Capture the cell that displays the provided text and extract its (x, y) central coordinate. 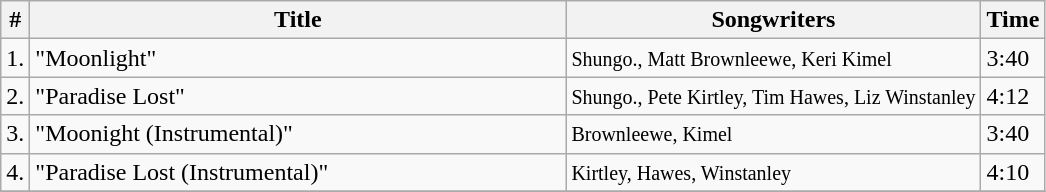
Title (298, 20)
"Paradise Lost (Instrumental)" (298, 172)
Kirtley, Hawes, Winstanley (774, 172)
Shungo., Matt Brownleewe, Keri Kimel (774, 58)
4:10 (1013, 172)
Time (1013, 20)
1. (16, 58)
"Moonlight" (298, 58)
Shungo., Pete Kirtley, Tim Hawes, Liz Winstanley (774, 96)
4. (16, 172)
Songwriters (774, 20)
3. (16, 134)
"Paradise Lost" (298, 96)
# (16, 20)
"Moonight (Instrumental)" (298, 134)
2. (16, 96)
4:12 (1013, 96)
Brownleewe, Kimel (774, 134)
